Return the [X, Y] coordinate for the center point of the cell that contains the specified text.  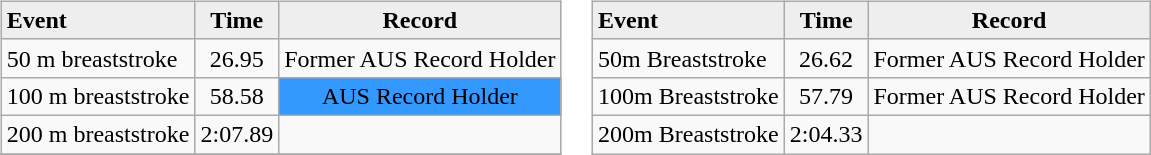
100m Breaststroke [689, 96]
2:04.33 [826, 134]
100 m breaststroke [98, 96]
57.79 [826, 96]
50m Breaststroke [689, 58]
AUS Record Holder [420, 96]
2:07.89 [237, 134]
26.62 [826, 58]
200m Breaststroke [689, 134]
200 m breaststroke [98, 134]
58.58 [237, 96]
26.95 [237, 58]
50 m breaststroke [98, 58]
